Find where the given text appears and provide that cell's center as [x, y] coordinate. 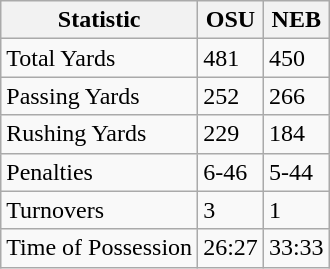
1 [296, 210]
Penalties [100, 172]
NEB [296, 20]
184 [296, 134]
Time of Possession [100, 248]
26:27 [231, 248]
266 [296, 96]
6-46 [231, 172]
Total Yards [100, 58]
Rushing Yards [100, 134]
3 [231, 210]
481 [231, 58]
Statistic [100, 20]
252 [231, 96]
33:33 [296, 248]
5-44 [296, 172]
Passing Yards [100, 96]
450 [296, 58]
OSU [231, 20]
Turnovers [100, 210]
229 [231, 134]
